Return the [x, y] coordinate for the center point of the cell that contains the specified text.  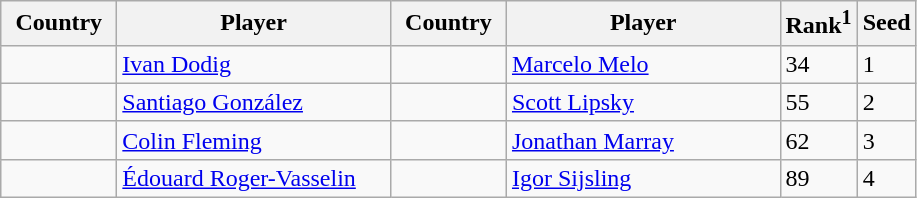
Scott Lipsky [643, 102]
2 [886, 102]
Colin Fleming [254, 140]
1 [886, 64]
Igor Sijsling [643, 178]
Seed [886, 24]
Marcelo Melo [643, 64]
Ivan Dodig [254, 64]
89 [818, 178]
Édouard Roger-Vasselin [254, 178]
Rank1 [818, 24]
3 [886, 140]
4 [886, 178]
Santiago González [254, 102]
55 [818, 102]
34 [818, 64]
Jonathan Marray [643, 140]
62 [818, 140]
